Extract the [X, Y] coordinate from the center of the cell holding the provided text.  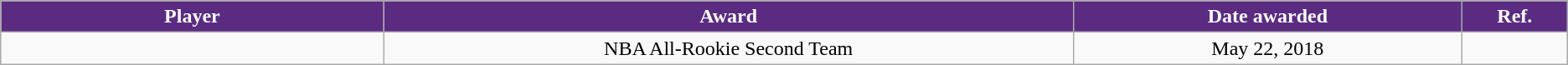
Award [729, 17]
Date awarded [1267, 17]
Player [193, 17]
May 22, 2018 [1267, 48]
NBA All-Rookie Second Team [729, 48]
Ref. [1514, 17]
